Search for the cell housing the specified text and yield its [X, Y] center coordinate. 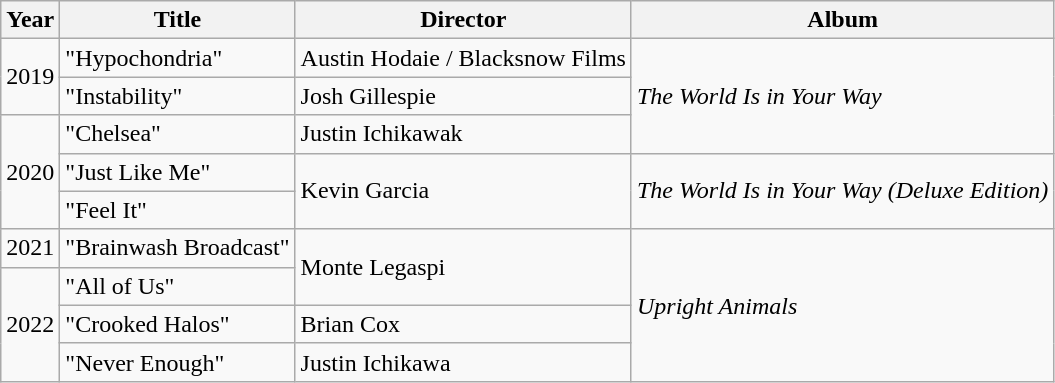
The World Is in Your Way [842, 96]
"Just Like Me" [178, 172]
Title [178, 20]
2022 [30, 324]
Austin Hodaie / Blacksnow Films [463, 58]
Album [842, 20]
"Never Enough" [178, 362]
Brian Cox [463, 324]
"Chelsea" [178, 134]
Monte Legaspi [463, 267]
"Brainwash Broadcast" [178, 248]
"Crooked Halos" [178, 324]
2019 [30, 77]
Kevin Garcia [463, 191]
Upright Animals [842, 305]
2020 [30, 172]
Justin Ichikawa [463, 362]
Year [30, 20]
"Feel It" [178, 210]
Josh Gillespie [463, 96]
2021 [30, 248]
"Instability" [178, 96]
Justin Ichikawak [463, 134]
Director [463, 20]
"All of Us" [178, 286]
"Hypochondria" [178, 58]
The World Is in Your Way (Deluxe Edition) [842, 191]
